For the text-containing cell, return its midpoint in [X, Y] coordinate format. 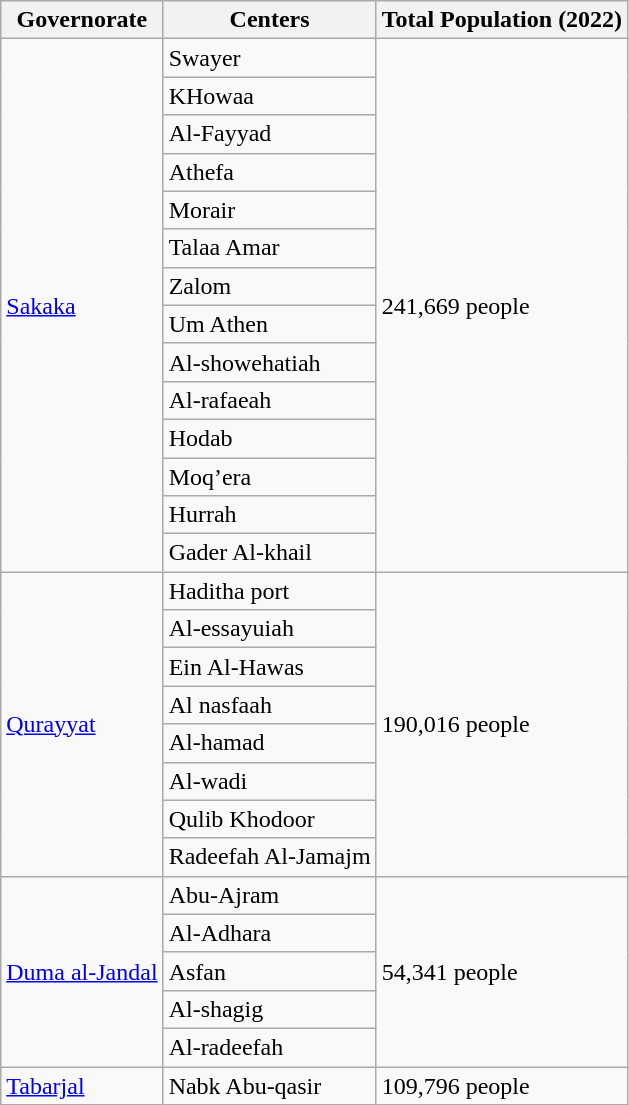
54,341 people [502, 971]
Radeefah Al-Jamajm [270, 857]
Ein Al-Hawas [270, 667]
Al-wadi [270, 781]
KHowaa [270, 96]
Talaa Amar [270, 248]
Al-showehatiah [270, 362]
Hodab [270, 438]
Gader Al-khail [270, 553]
Sakaka [82, 306]
Qurayyat [82, 724]
Abu-Ajram [270, 895]
241,669 people [502, 306]
Tabarjal [82, 1085]
Al-Fayyad [270, 134]
Al nasfaah [270, 705]
Al-radeefah [270, 1047]
Swayer [270, 58]
Qulib Khodoor [270, 819]
Duma al-Jandal [82, 971]
Morair [270, 210]
Al-essayuiah [270, 629]
Athefa [270, 172]
Zalom [270, 286]
Al-shagig [270, 1009]
Total Population (2022) [502, 20]
Hurrah [270, 515]
Um Athen [270, 324]
Nabk Abu-qasir [270, 1085]
Moq’era [270, 477]
109,796 people [502, 1085]
Asfan [270, 971]
190,016 people [502, 724]
Haditha port [270, 591]
Governorate [82, 20]
Al-rafaeah [270, 400]
Al-Adhara [270, 933]
Centers [270, 20]
Al-hamad [270, 743]
